Return the (x, y) coordinate for the center point of the cell that contains the specified text.  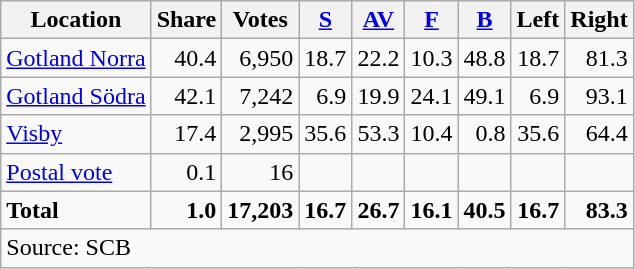
19.9 (378, 96)
S (326, 20)
Gotland Norra (76, 58)
B (484, 20)
10.3 (432, 58)
10.4 (432, 134)
Gotland Södra (76, 96)
2,995 (260, 134)
64.4 (599, 134)
Votes (260, 20)
Visby (76, 134)
Share (186, 20)
0.1 (186, 172)
Total (76, 210)
Right (599, 20)
40.4 (186, 58)
53.3 (378, 134)
17.4 (186, 134)
Location (76, 20)
16 (260, 172)
83.3 (599, 210)
49.1 (484, 96)
7,242 (260, 96)
48.8 (484, 58)
24.1 (432, 96)
1.0 (186, 210)
6,950 (260, 58)
Postal vote (76, 172)
0.8 (484, 134)
AV (378, 20)
F (432, 20)
26.7 (378, 210)
81.3 (599, 58)
16.1 (432, 210)
40.5 (484, 210)
Source: SCB (317, 248)
Left (538, 20)
22.2 (378, 58)
93.1 (599, 96)
42.1 (186, 96)
17,203 (260, 210)
